Find where the given text appears and provide that cell's center as (X, Y) coordinate. 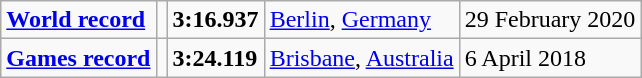
Berlin, Germany (362, 20)
29 February 2020 (550, 20)
3:24.119 (216, 58)
6 April 2018 (550, 58)
Brisbane, Australia (362, 58)
3:16.937 (216, 20)
Games record (78, 58)
World record (78, 20)
